From the cell containing the given text, extract its center point as [X, Y] coordinate. 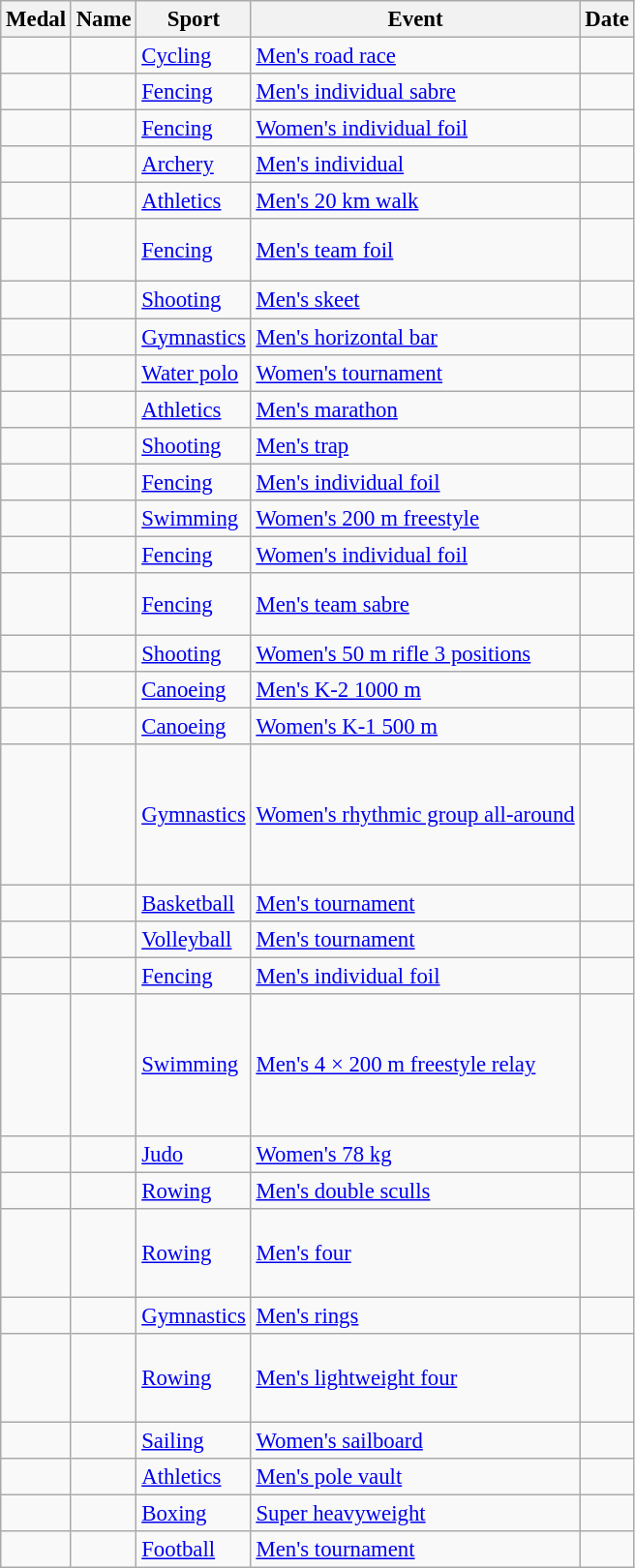
Men's lightweight four [415, 1378]
Basketball [194, 904]
Men's horizontal bar [415, 337]
Men's rings [415, 1315]
Men's team sabre [415, 604]
Women's tournament [415, 373]
Men's individual sabre [415, 92]
Date [607, 19]
Men's 20 km walk [415, 201]
Men's road race [415, 56]
Sailing [194, 1440]
Volleyball [194, 940]
Men's team foil [415, 250]
Name [104, 19]
Men's double sculls [415, 1191]
Boxing [194, 1513]
Men's 4 × 200 m freestyle relay [415, 1066]
Event [415, 19]
Medal [37, 19]
Super heavyweight [415, 1513]
Men's pole vault [415, 1477]
Men's K-2 1000 m [415, 690]
Football [194, 1550]
Judo [194, 1154]
Men's trap [415, 445]
Women's 78 kg [415, 1154]
Women's K-1 500 m [415, 727]
Archery [194, 165]
Men's skeet [415, 300]
Women's rhythmic group all-around [415, 815]
Men's marathon [415, 409]
Cycling [194, 56]
Men's four [415, 1252]
Sport [194, 19]
Water polo [194, 373]
Women's sailboard [415, 1440]
Women's 200 m freestyle [415, 519]
Men's individual [415, 165]
Women's 50 m rifle 3 positions [415, 653]
